Find where the given text appears and provide that cell's center as (X, Y) coordinate. 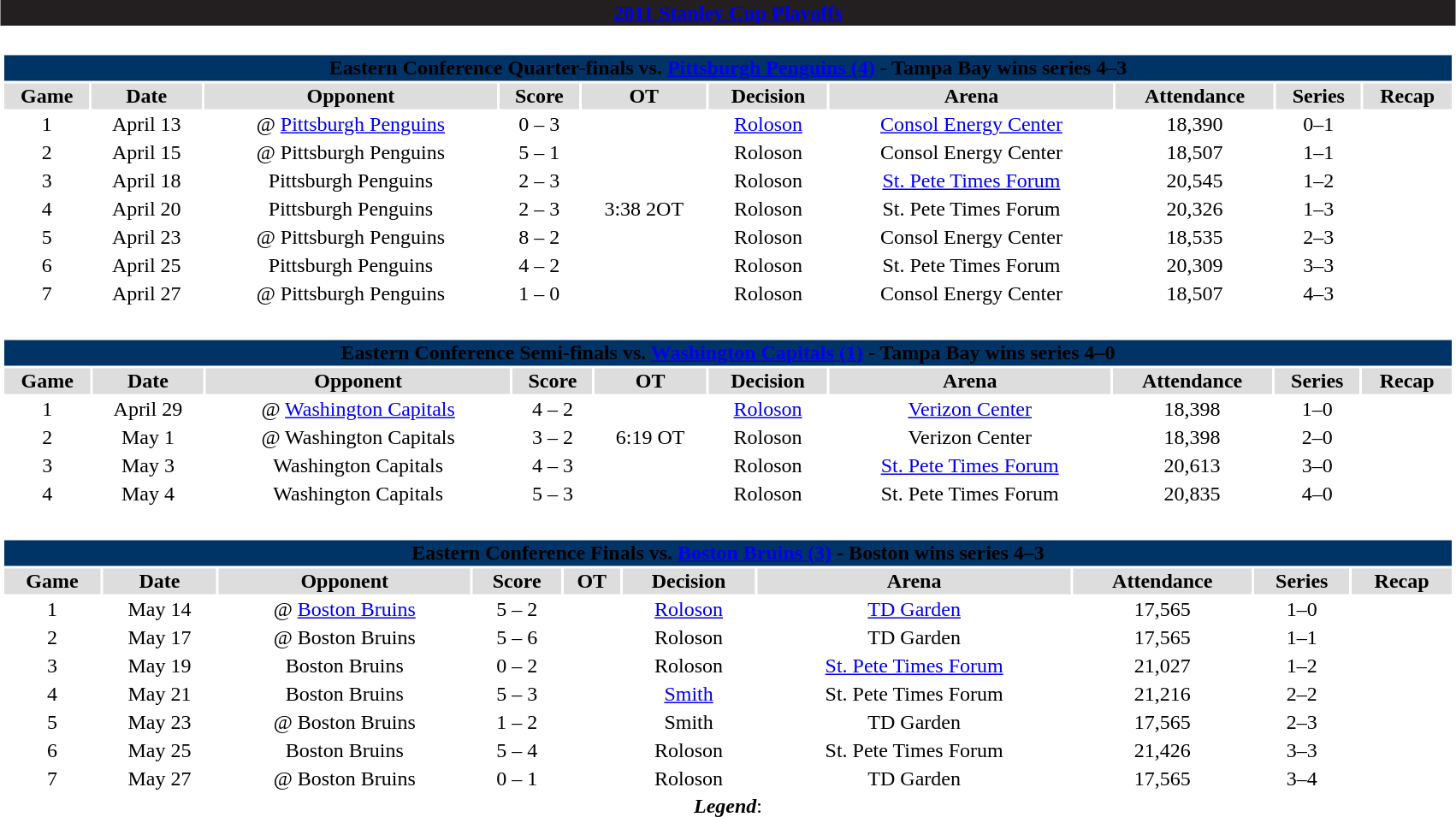
May 4 (148, 494)
0 – 2 (517, 666)
4–3 (1319, 293)
3:38 2OT (643, 210)
May 23 (159, 723)
April 15 (146, 153)
April 18 (146, 181)
May 19 (159, 666)
2–0 (1317, 437)
April 29 (148, 410)
Eastern Conference Quarter-finals vs. Pittsburgh Penguins (4) - Tampa Bay wins series 4–3 (727, 68)
May 25 (159, 750)
May 27 (159, 779)
May 21 (159, 694)
6:19 OT (650, 437)
April 27 (146, 293)
18,390 (1194, 124)
21,426 (1163, 750)
5 – 4 (517, 750)
21,027 (1163, 666)
Eastern Conference Semi-finals vs. Washington Capitals (1) - Tampa Bay wins series 4–0 (727, 353)
21,216 (1163, 694)
20,326 (1194, 210)
May 17 (159, 637)
20,613 (1193, 466)
1 – 0 (539, 293)
2–2 (1302, 694)
20,309 (1194, 266)
3 – 2 (553, 437)
May 14 (159, 610)
May 1 (148, 437)
20,835 (1193, 494)
4 – 3 (553, 466)
April 20 (146, 210)
April 25 (146, 266)
3–4 (1302, 779)
April 13 (146, 124)
5 – 2 (517, 610)
18,535 (1194, 237)
2011 Stanley Cup Playoffs (728, 13)
5 – 6 (517, 637)
4–0 (1317, 494)
1–3 (1319, 210)
May 3 (148, 466)
3–0 (1317, 466)
1 – 2 (517, 723)
Eastern Conference Finals vs. Boston Bruins (3) - Boston wins series 4–3 (727, 554)
8 – 2 (539, 237)
April 23 (146, 237)
0–1 (1319, 124)
20,545 (1194, 181)
0 – 3 (539, 124)
5 – 1 (539, 153)
0 – 1 (517, 779)
